Output the [x, y] coordinate of the center of the cell containing the given text.  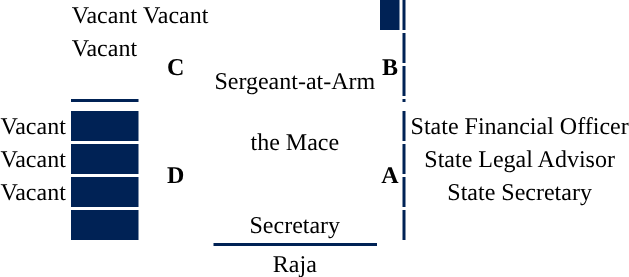
B [390, 68]
Secretary [295, 225]
A [390, 176]
D [176, 176]
Sergeant-at-Arm [295, 81]
the Mace [295, 142]
C [176, 68]
